Capture the cell that displays the provided text and extract its [X, Y] central coordinate. 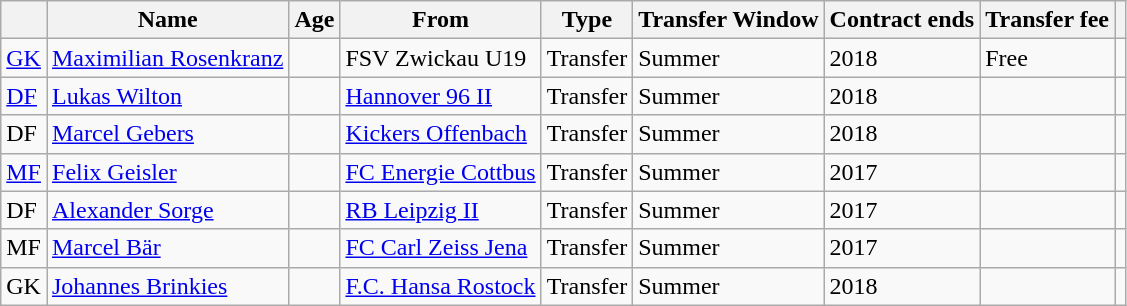
Age [314, 20]
Felix Geisler [167, 172]
Transfer Window [728, 20]
Kickers Offenbach [440, 134]
Marcel Bär [167, 248]
FSV Zwickau U19 [440, 58]
Type [587, 20]
FC Energie Cottbus [440, 172]
RB Leipzig II [440, 210]
From [440, 20]
Hannover 96 II [440, 96]
Maximilian Rosenkranz [167, 58]
Contract ends [902, 20]
FC Carl Zeiss Jena [440, 248]
F.C. Hansa Rostock [440, 286]
Johannes Brinkies [167, 286]
Transfer fee [1048, 20]
Alexander Sorge [167, 210]
Free [1048, 58]
Name [167, 20]
Lukas Wilton [167, 96]
Marcel Gebers [167, 134]
